Extract the [x, y] coordinate from the center of the cell holding the provided text.  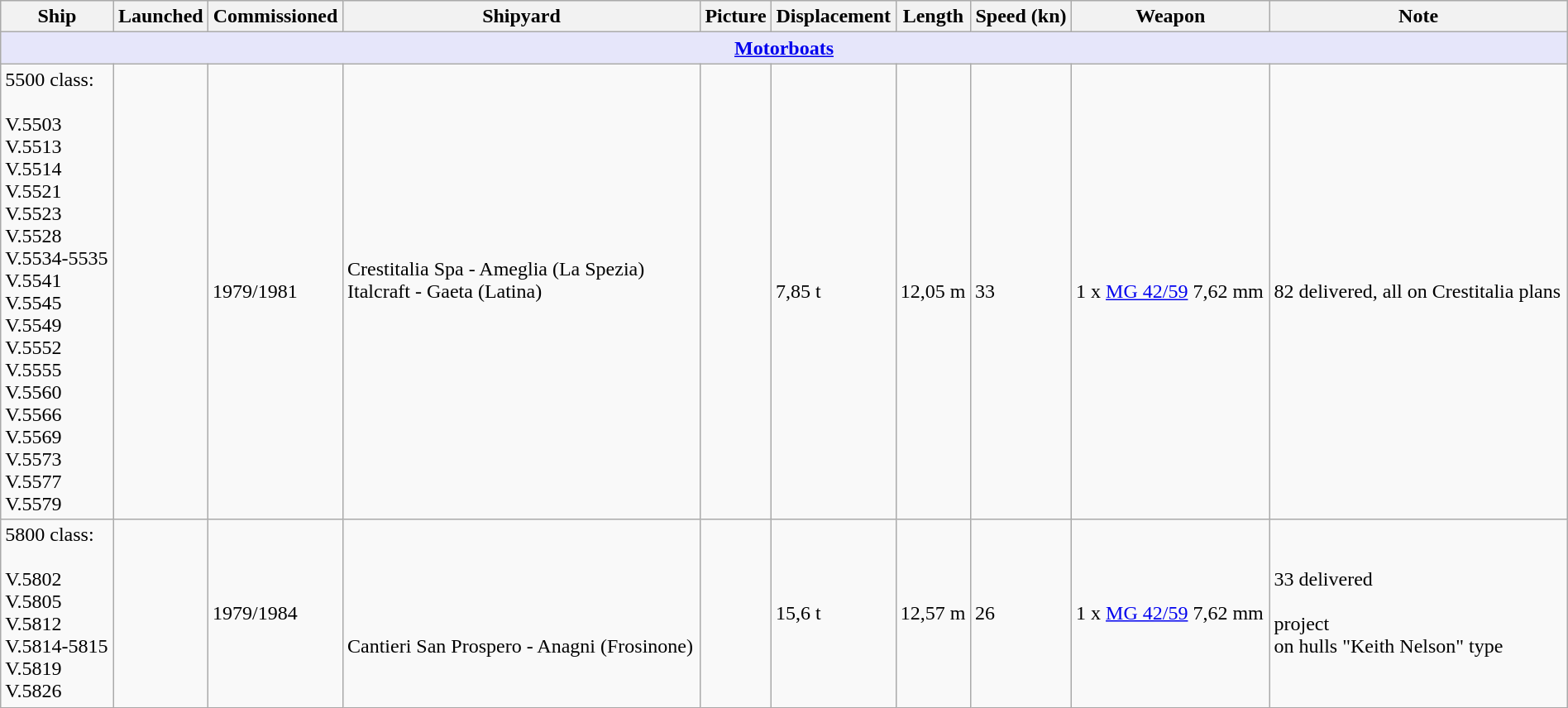
Cantieri San Prospero - Anagni (Frosinone) [521, 614]
Ship [57, 17]
7,85 t [834, 291]
Displacement [834, 17]
Note [1418, 17]
Picture [736, 17]
12,57 m [933, 614]
Crestitalia Spa - Ameglia (La Spezia)Italcraft - Gaeta (Latina) [521, 291]
Length [933, 17]
Commissioned [276, 17]
33 delivered projecton hulls "Keith Nelson" type [1418, 614]
26 [1021, 614]
82 delivered, all on Crestitalia plans [1418, 291]
Weapon [1171, 17]
Motorboats [784, 48]
15,6 t [834, 614]
5500 class:V.5503V.5513V.5514V.5521V.5523V.5528V.5534-5535V.5541V.5545V.5549V.5552V.5555V.5560V.5566V.5569V.5573V.5577V.5579 [57, 291]
1979/1981 [276, 291]
12,05 m [933, 291]
1979/1984 [276, 614]
Shipyard [521, 17]
5800 class:V.5802V.5805V.5812V.5814-5815V.5819V.5826 [57, 614]
Speed (kn) [1021, 17]
33 [1021, 291]
Launched [160, 17]
